Pinpoint the cell where the given text exists, returning its (X, Y) midpoint coordinate. 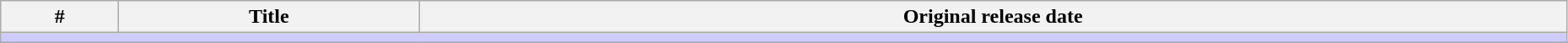
Title (269, 17)
Original release date (993, 17)
# (60, 17)
